Locate the cell with the specified text and output its [x, y] center coordinate. 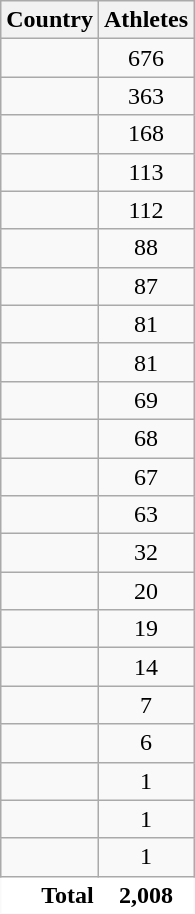
19 [146, 629]
Athletes [146, 20]
69 [146, 400]
32 [146, 553]
Country [50, 20]
67 [146, 477]
7 [146, 705]
Total [50, 894]
2,008 [146, 894]
63 [146, 515]
88 [146, 248]
87 [146, 286]
676 [146, 58]
20 [146, 591]
68 [146, 438]
363 [146, 96]
113 [146, 172]
112 [146, 210]
6 [146, 743]
14 [146, 667]
168 [146, 134]
